Extract the (X, Y) coordinate from the center of the cell holding the provided text.  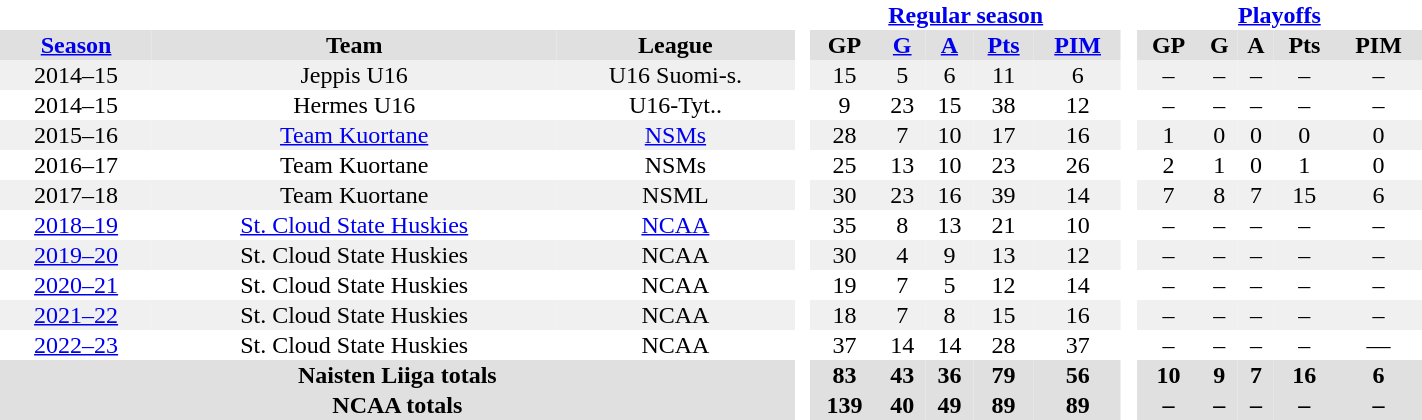
18 (844, 315)
21 (1004, 225)
11 (1004, 75)
2021–22 (76, 315)
2020–21 (76, 285)
Naisten Liiga totals (398, 375)
2017–18 (76, 195)
25 (844, 165)
38 (1004, 105)
Season (76, 45)
35 (844, 225)
79 (1004, 375)
49 (950, 405)
2015–16 (76, 135)
2 (1169, 165)
43 (902, 375)
Jeppis U16 (354, 75)
4 (902, 255)
Team (354, 45)
Hermes U16 (354, 105)
2018–19 (76, 225)
2016–17 (76, 165)
26 (1078, 165)
Playoffs (1280, 15)
19 (844, 285)
39 (1004, 195)
U16-Tyt.. (675, 105)
U16 Suomi-s. (675, 75)
NCAA totals (398, 405)
56 (1078, 375)
— (1378, 345)
83 (844, 375)
36 (950, 375)
17 (1004, 135)
League (675, 45)
NSML (675, 195)
2019–20 (76, 255)
139 (844, 405)
40 (902, 405)
2022–23 (76, 345)
Regular season (966, 15)
